Find where the given text appears and provide that cell's center as (X, Y) coordinate. 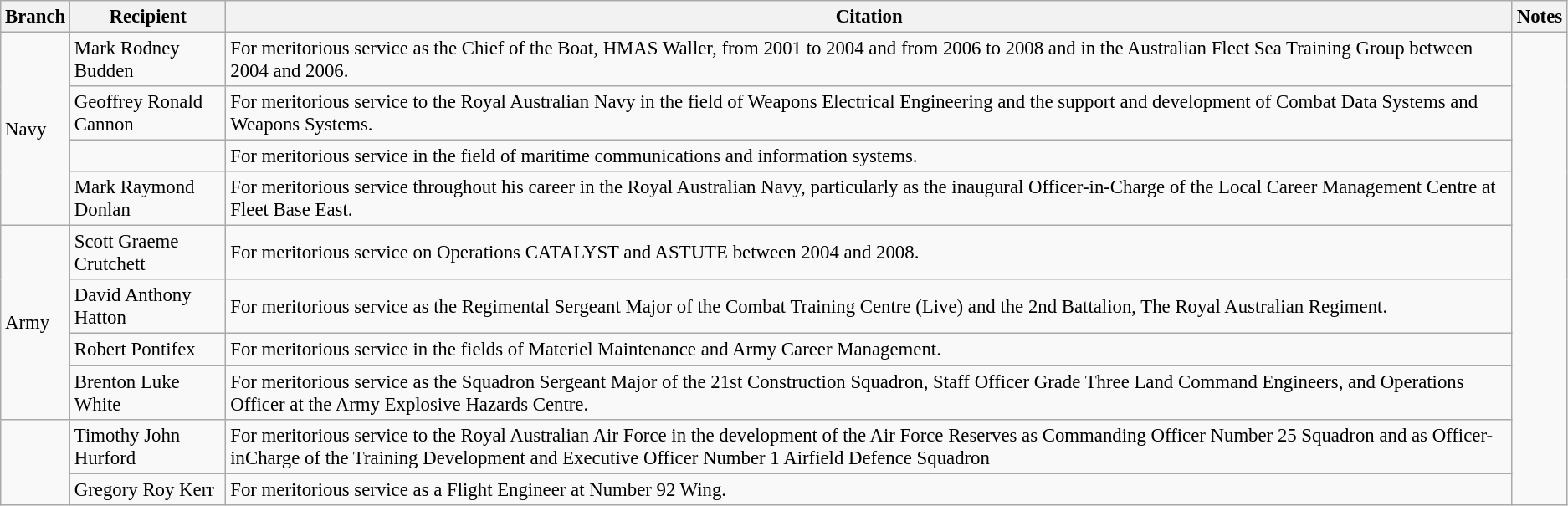
For meritorious service on Operations CATALYST and ASTUTE between 2004 and 2008. (869, 253)
Geoffrey Ronald Cannon (148, 114)
Timothy John Hurford (148, 447)
David Anthony Hatton (148, 306)
For meritorious service in the fields of Materiel Maintenance and Army Career Management. (869, 350)
For meritorious service as a Flight Engineer at Number 92 Wing. (869, 489)
For meritorious service as the Regimental Sergeant Major of the Combat Training Centre (Live) and the 2nd Battalion, The Royal Australian Regiment. (869, 306)
Army (35, 323)
Scott Graeme Crutchett (148, 253)
Recipient (148, 17)
Brenton Luke White (148, 393)
Robert Pontifex (148, 350)
Notes (1540, 17)
For meritorious service in the field of maritime communications and information systems. (869, 156)
Navy (35, 129)
Mark Raymond Donlan (148, 199)
Branch (35, 17)
Gregory Roy Kerr (148, 489)
Mark Rodney Budden (148, 60)
Citation (869, 17)
